From the cell containing the given text, extract its center point as [X, Y] coordinate. 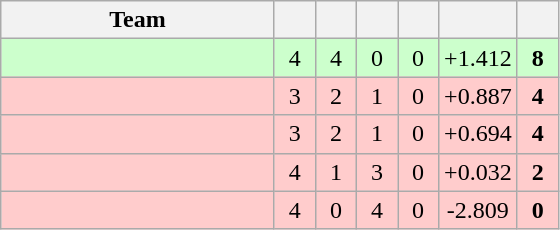
8 [538, 58]
+0.032 [478, 172]
-2.809 [478, 210]
Team [138, 20]
+1.412 [478, 58]
+0.887 [478, 96]
+0.694 [478, 134]
